Output the [X, Y] coordinate of the center of the cell containing the given text.  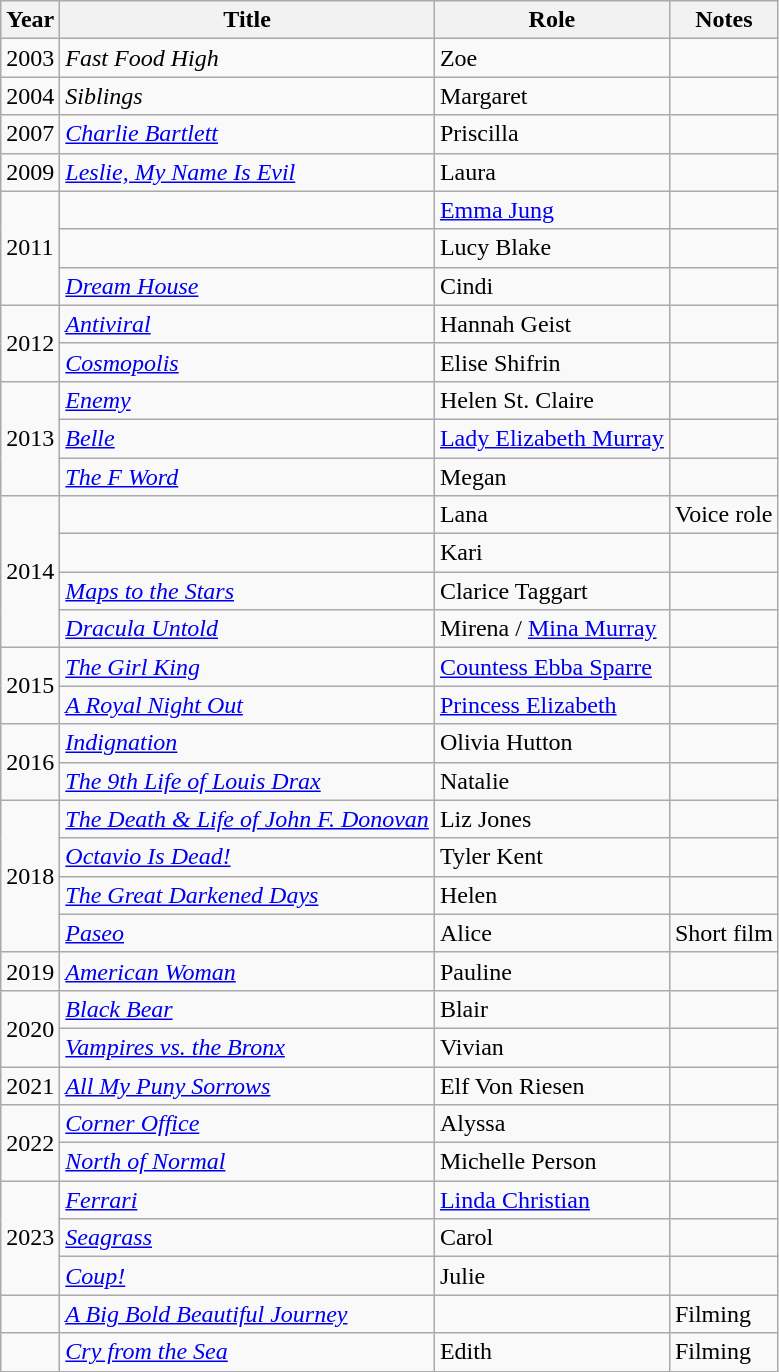
Lucy Blake [552, 248]
2018 [30, 876]
Antiviral [248, 324]
2012 [30, 343]
Siblings [248, 96]
A Royal Night Out [248, 705]
Kari [552, 553]
Fast Food High [248, 58]
Lady Elizabeth Murray [552, 438]
2020 [30, 1028]
Alice [552, 933]
The Death & Life of John F. Donovan [248, 819]
Pauline [552, 971]
Julie [552, 1276]
Cry from the Sea [248, 1352]
2014 [30, 572]
Olivia Hutton [552, 743]
Megan [552, 477]
The F Word [248, 477]
All My Puny Sorrows [248, 1085]
2007 [30, 134]
Maps to the Stars [248, 591]
Edith [552, 1352]
Vivian [552, 1047]
2022 [30, 1143]
Tyler Kent [552, 857]
Elise Shifrin [552, 362]
2003 [30, 58]
Paseo [248, 933]
Liz Jones [552, 819]
Mirena / Mina Murray [552, 629]
Helen [552, 895]
Countess Ebba Sparre [552, 667]
Belle [248, 438]
2013 [30, 438]
The Girl King [248, 667]
Enemy [248, 400]
Leslie, My Name Is Evil [248, 172]
Margaret [552, 96]
2019 [30, 971]
Michelle Person [552, 1162]
Blair [552, 1009]
American Woman [248, 971]
Princess Elizabeth [552, 705]
Hannah Geist [552, 324]
Cindi [552, 286]
Coup! [248, 1276]
The 9th Life of Louis Drax [248, 781]
Corner Office [248, 1124]
A Big Bold Beautiful Journey [248, 1314]
Clarice Taggart [552, 591]
Octavio Is Dead! [248, 857]
2023 [30, 1238]
Cosmopolis [248, 362]
Emma Jung [552, 210]
Voice role [724, 515]
Natalie [552, 781]
Elf Von Riesen [552, 1085]
Priscilla [552, 134]
Title [248, 20]
Helen St. Claire [552, 400]
Role [552, 20]
Lana [552, 515]
Short film [724, 933]
2021 [30, 1085]
Black Bear [248, 1009]
Seagrass [248, 1238]
Linda Christian [552, 1200]
2016 [30, 762]
North of Normal [248, 1162]
Laura [552, 172]
Dream House [248, 286]
Notes [724, 20]
Ferrari [248, 1200]
Carol [552, 1238]
2011 [30, 248]
Alyssa [552, 1124]
2015 [30, 686]
Year [30, 20]
Zoe [552, 58]
Indignation [248, 743]
2004 [30, 96]
Charlie Bartlett [248, 134]
Dracula Untold [248, 629]
2009 [30, 172]
Vampires vs. the Bronx [248, 1047]
The Great Darkened Days [248, 895]
